Output the [X, Y] coordinate of the center of the cell containing the given text.  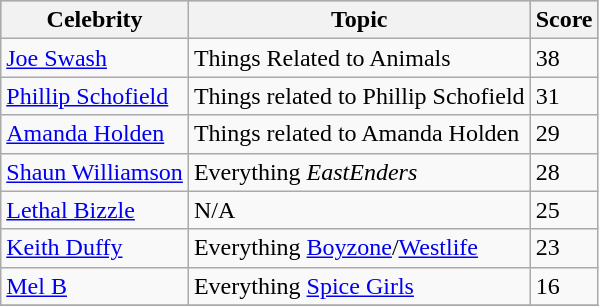
25 [564, 210]
Joe Swash [95, 58]
Things Related to Animals [359, 58]
16 [564, 286]
Everything Boyzone/Westlife [359, 248]
N/A [359, 210]
Things related to Amanda Holden [359, 134]
Phillip Schofield [95, 96]
Topic [359, 20]
Amanda Holden [95, 134]
Shaun Williamson [95, 172]
Keith Duffy [95, 248]
28 [564, 172]
Lethal Bizzle [95, 210]
31 [564, 96]
23 [564, 248]
Score [564, 20]
Mel B [95, 286]
Everything EastEnders [359, 172]
29 [564, 134]
Things related to Phillip Schofield [359, 96]
Everything Spice Girls [359, 286]
Celebrity [95, 20]
38 [564, 58]
